Detect which cell encompasses the target text, then output its [x, y] center coordinate. 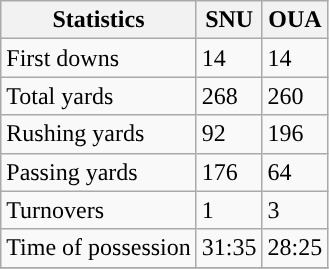
92 [229, 134]
Time of possession [99, 248]
28:25 [295, 248]
Total yards [99, 96]
268 [229, 96]
Statistics [99, 20]
First downs [99, 58]
Rushing yards [99, 134]
176 [229, 172]
OUA [295, 20]
Passing yards [99, 172]
196 [295, 134]
260 [295, 96]
1 [229, 210]
Turnovers [99, 210]
3 [295, 210]
64 [295, 172]
SNU [229, 20]
31:35 [229, 248]
